Search for the cell housing the specified text and yield its [x, y] center coordinate. 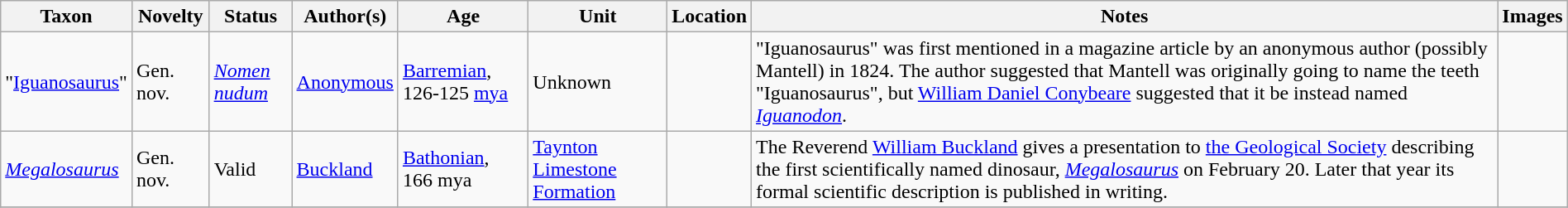
Images [1532, 17]
Novelty [170, 17]
"Iguanosaurus" [66, 81]
Megalosaurus [66, 169]
Anonymous [345, 81]
Taynton Limestone Formation [598, 169]
Taxon [66, 17]
Unknown [598, 81]
Valid [251, 169]
Nomen nudum [251, 81]
Status [251, 17]
Unit [598, 17]
Author(s) [345, 17]
Barremian, 126-125 mya [463, 81]
Location [710, 17]
Notes [1125, 17]
Buckland [345, 169]
Age [463, 17]
Bathonian, 166 mya [463, 169]
